Find where the given text appears and provide that cell's center as [X, Y] coordinate. 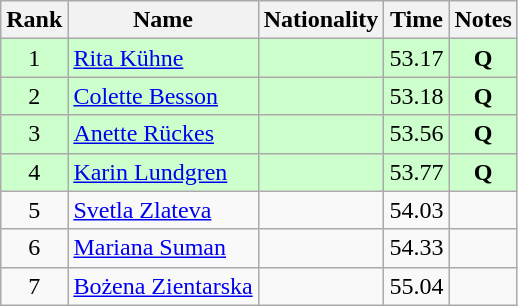
Time [416, 20]
Notes [483, 20]
Karin Lundgren [163, 172]
6 [34, 248]
Svetla Zlateva [163, 210]
Rita Kühne [163, 58]
53.18 [416, 96]
3 [34, 134]
53.77 [416, 172]
4 [34, 172]
Rank [34, 20]
2 [34, 96]
1 [34, 58]
54.03 [416, 210]
53.56 [416, 134]
Nationality [321, 20]
5 [34, 210]
Anette Rückes [163, 134]
7 [34, 286]
Colette Besson [163, 96]
Name [163, 20]
Mariana Suman [163, 248]
Bożena Zientarska [163, 286]
54.33 [416, 248]
55.04 [416, 286]
53.17 [416, 58]
